Return (X, Y) of the center of cell containing provided text 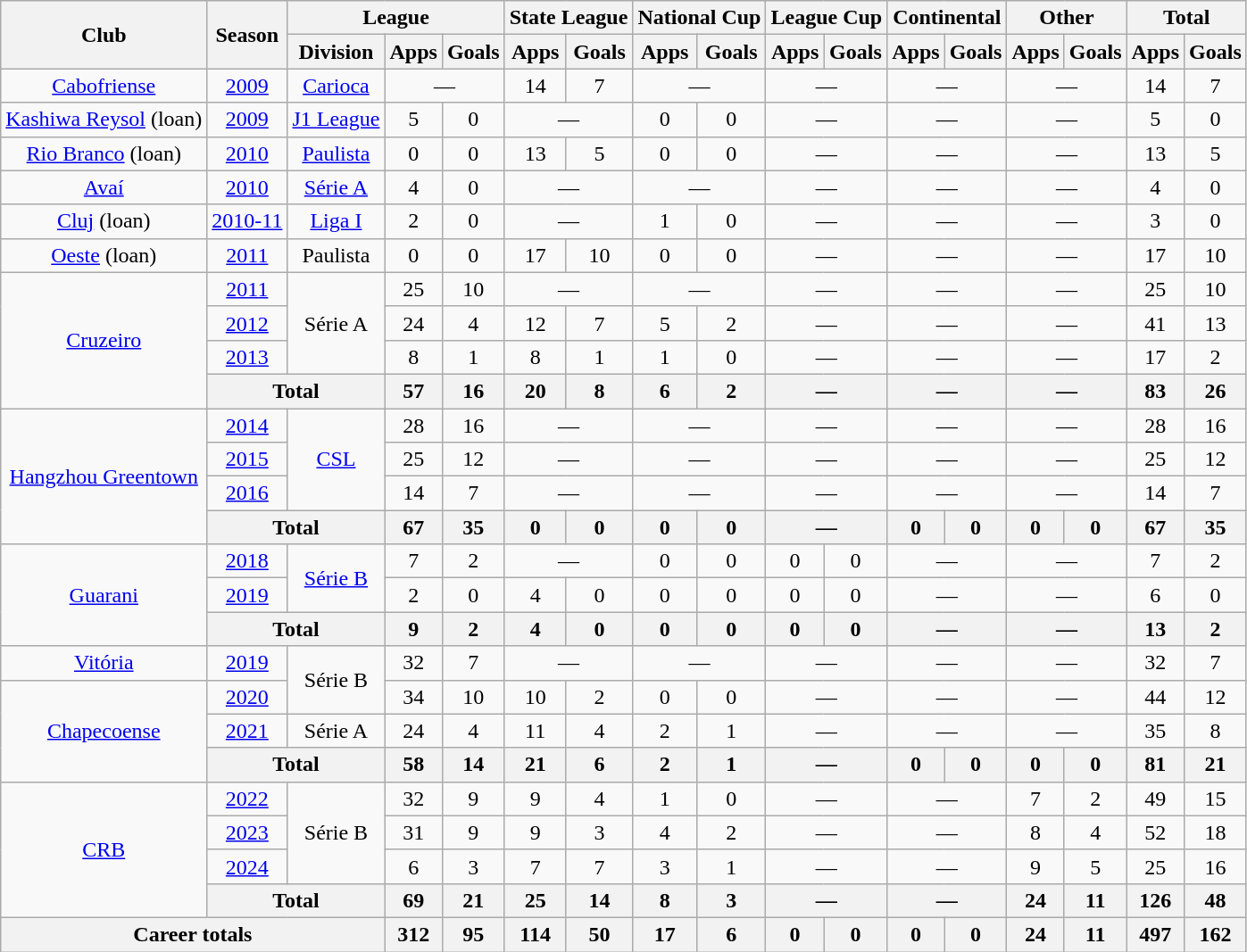
69 (413, 900)
31 (413, 832)
49 (1155, 799)
Other (1067, 18)
Rio Branco (loan) (104, 153)
Cruzeiro (104, 340)
Hangzhou Greentown (104, 476)
2015 (247, 459)
83 (1155, 391)
Season (247, 35)
Chapecoense (104, 731)
State League (569, 18)
2023 (247, 832)
Vitória (104, 663)
114 (536, 934)
81 (1155, 765)
Liga I (336, 221)
Club (104, 35)
2010-11 (247, 221)
95 (473, 934)
Oeste (loan) (104, 255)
Avaí (104, 187)
57 (413, 391)
162 (1216, 934)
Kashiwa Reysol (loan) (104, 120)
Carioca (336, 86)
Continental (947, 18)
Career totals (193, 934)
Cabofriense (104, 86)
497 (1155, 934)
2013 (247, 357)
CRB (104, 849)
48 (1216, 900)
Division (336, 52)
126 (1155, 900)
41 (1155, 323)
Guarani (104, 595)
18 (1216, 832)
2022 (247, 799)
312 (413, 934)
Cluj (loan) (104, 221)
2012 (247, 323)
League (396, 18)
2020 (247, 697)
2021 (247, 731)
CSL (336, 459)
34 (413, 697)
2016 (247, 493)
26 (1216, 391)
52 (1155, 832)
15 (1216, 799)
44 (1155, 697)
League Cup (827, 18)
58 (413, 765)
2018 (247, 561)
2014 (247, 426)
National Cup (700, 18)
20 (536, 391)
2024 (247, 866)
J1 League (336, 120)
50 (600, 934)
